Detect which cell encompasses the target text, then output its [x, y] center coordinate. 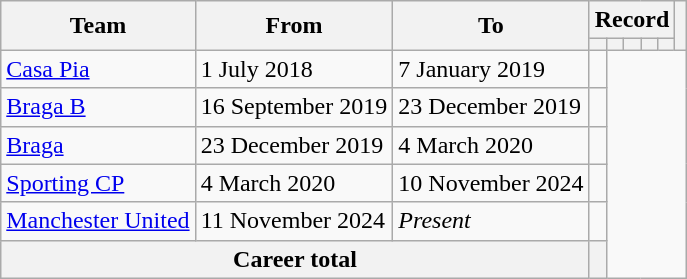
11 November 2024 [294, 221]
7 January 2019 [491, 69]
Braga B [98, 107]
Casa Pia [98, 69]
Braga [98, 145]
Record [632, 20]
Manchester United [98, 221]
Team [98, 26]
Present [491, 221]
16 September 2019 [294, 107]
To [491, 26]
Career total [295, 259]
From [294, 26]
1 July 2018 [294, 69]
Sporting CP [98, 183]
10 November 2024 [491, 183]
